For the text-containing cell, return its midpoint in (x, y) coordinate format. 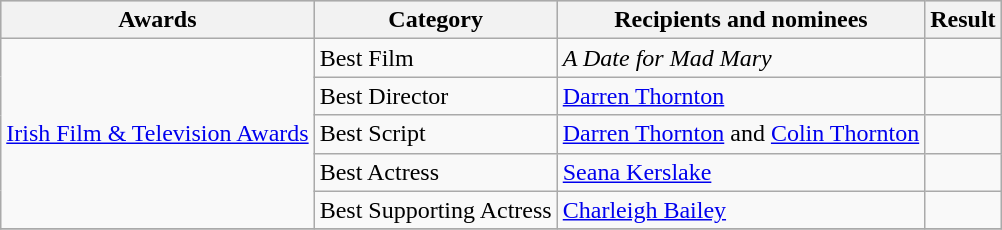
Best Director (436, 96)
Best Script (436, 134)
Result (963, 20)
A Date for Mad Mary (740, 58)
Darren Thornton and Colin Thornton (740, 134)
Awards (158, 20)
Irish Film & Television Awards (158, 134)
Best Film (436, 58)
Category (436, 20)
Darren Thornton (740, 96)
Charleigh Bailey (740, 210)
Seana Kerslake (740, 172)
Recipients and nominees (740, 20)
Best Actress (436, 172)
Best Supporting Actress (436, 210)
